Scan for the cell matching the given text and deliver its (x, y) coordinate at center. 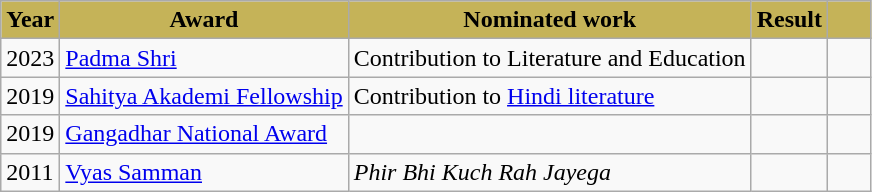
Vyas Samman (204, 172)
Sahitya Akademi Fellowship (204, 96)
Padma Shri (204, 58)
Phir Bhi Kuch Rah Jayega (550, 172)
2011 (30, 172)
2023 (30, 58)
Nominated work (550, 20)
Contribution to Hindi literature (550, 96)
Year (30, 20)
Gangadhar National Award (204, 134)
Award (204, 20)
Result (789, 20)
Contribution to Literature and Education (550, 58)
